Return the [X, Y] coordinate for the center point of the cell that contains the specified text.  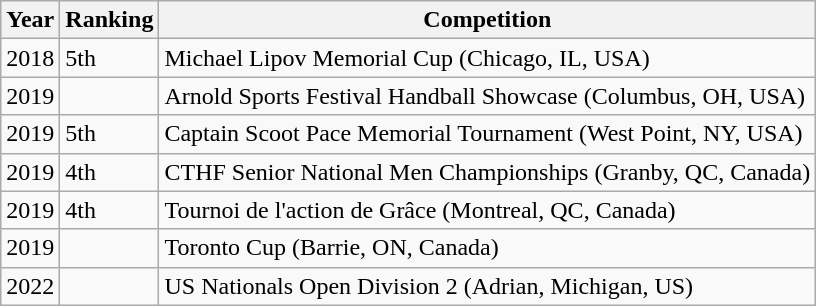
Michael Lipov Memorial Cup (Chicago, IL, USA) [488, 58]
Year [30, 20]
Arnold Sports Festival Handball Showcase (Columbus, OH, USA) [488, 96]
Toronto Cup (Barrie, ON, Canada) [488, 248]
2018 [30, 58]
Ranking [110, 20]
US Nationals Open Division 2 (Adrian, Michigan, US) [488, 286]
Competition [488, 20]
Captain Scoot Pace Memorial Tournament (West Point, NY, USA) [488, 134]
Tournoi de l'action de Grâce (Montreal, QC, Canada) [488, 210]
CTHF Senior National Men Championships (Granby, QC, Canada) [488, 172]
2022 [30, 286]
